Return the [x, y] coordinate for the center point of the cell that contains the specified text.  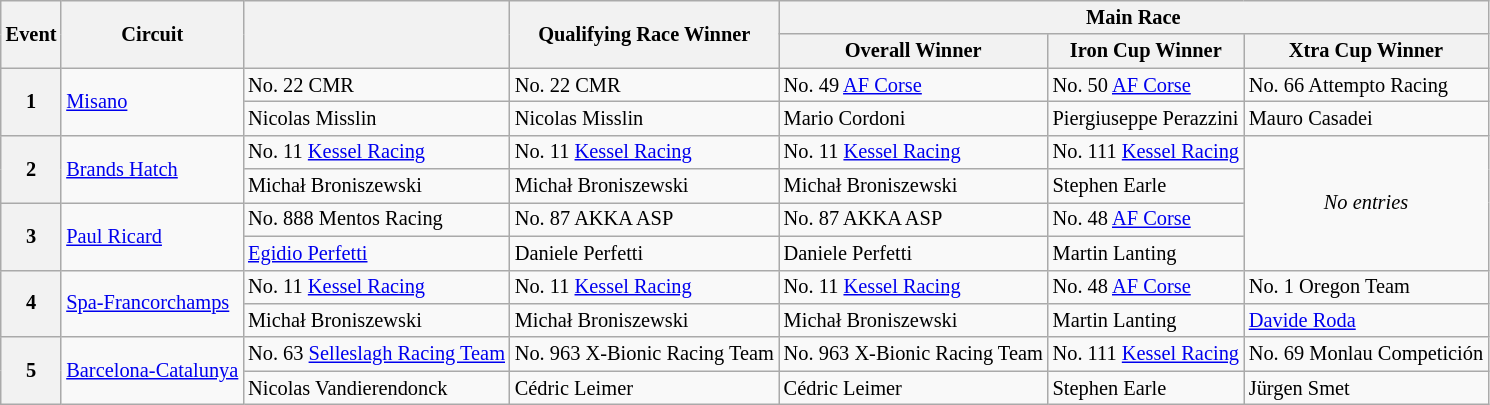
No. 63 Selleslagh Racing Team [376, 354]
Mario Cordoni [914, 118]
Overall Winner [914, 51]
No. 66 Attempto Racing [1366, 85]
No. 888 Mentos Racing [376, 219]
No. 69 Monlau Competición [1366, 354]
Circuit [152, 34]
2 [32, 168]
Mauro Casadei [1366, 118]
5 [32, 370]
No. 1 Oregon Team [1366, 287]
Barcelona-Catalunya [152, 370]
Main Race [1134, 17]
Paul Ricard [152, 236]
Iron Cup Winner [1146, 51]
Jürgen Smet [1366, 388]
No. 50 AF Corse [1146, 85]
Brands Hatch [152, 168]
1 [32, 102]
Piergiuseppe Perazzini [1146, 118]
Xtra Cup Winner [1366, 51]
No entries [1366, 202]
3 [32, 236]
Event [32, 34]
Spa-Francorchamps [152, 304]
No. 49 AF Corse [914, 85]
Egidio Perfetti [376, 253]
4 [32, 304]
Nicolas Vandierendonck [376, 388]
Davide Roda [1366, 320]
Qualifying Race Winner [644, 34]
Misano [152, 102]
